Search for the cell housing the specified text and yield its [x, y] center coordinate. 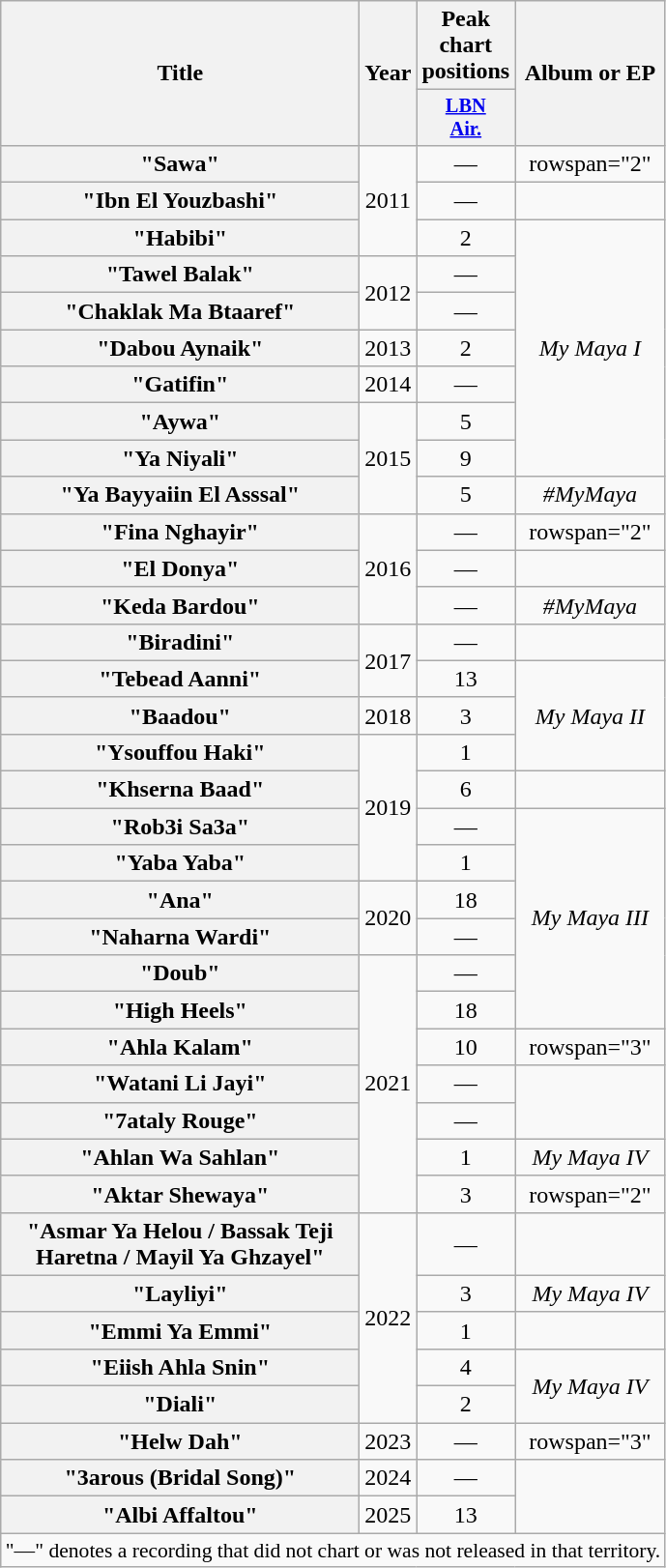
2012 [389, 293]
"Asmar Ya Helou / Bassak Teji Haretna / Mayil Ya Ghzayel" [180, 1243]
"Dabou Aynaik" [180, 348]
"Watani Li Jayi" [180, 1084]
"Fina Nghayir" [180, 532]
2011 [389, 200]
"Aktar Shewaya" [180, 1194]
"Emmi Ya Emmi" [180, 1330]
"Ya Bayyaiin El Asssal" [180, 495]
2017 [389, 660]
"Diali" [180, 1405]
My Maya II [591, 715]
"Doub" [180, 973]
"Tawel Balak" [180, 275]
"Baadou" [180, 715]
"El Donya" [180, 568]
2018 [389, 715]
2015 [389, 458]
"High Heels" [180, 1010]
"Ysouffou Haki" [180, 752]
"7ataly Rouge" [180, 1120]
"Ahla Kalam" [180, 1047]
2022 [389, 1317]
6 [466, 790]
9 [466, 458]
"Tebead Aanni" [180, 679]
"Albi Affaltou" [180, 1515]
Album or EP [591, 73]
"Layliyi" [180, 1293]
"Eiish Ahla Snin" [180, 1367]
"Chaklak Ma Btaaref" [180, 311]
"Sawa" [180, 163]
"Gatifin" [180, 385]
2025 [389, 1515]
My Maya III [591, 918]
"Naharna Wardi" [180, 937]
2021 [389, 1084]
2013 [389, 348]
"Aywa" [180, 421]
"Biradini" [180, 642]
"Khserna Baad" [180, 790]
My Maya I [591, 348]
2020 [389, 918]
"Ya Niyali" [180, 458]
10 [466, 1047]
"Yaba Yaba" [180, 863]
"Rob3i Sa3a" [180, 827]
2023 [389, 1441]
2019 [389, 807]
"Ana" [180, 900]
Peak chart positions [466, 45]
2024 [389, 1478]
LBNAir. [466, 118]
Title [180, 73]
"Ibn El Youzbashi" [180, 201]
"Ahlan Wa Sahlan" [180, 1157]
Year [389, 73]
2014 [389, 385]
"Helw Dah" [180, 1441]
"Habibi" [180, 238]
"Keda Bardou" [180, 605]
"—" denotes a recording that did not chart or was not released in that territory. [333, 1551]
"3arous (Bridal Song)" [180, 1478]
4 [466, 1367]
2016 [389, 568]
